From the cell containing the given text, extract its center point as (x, y) coordinate. 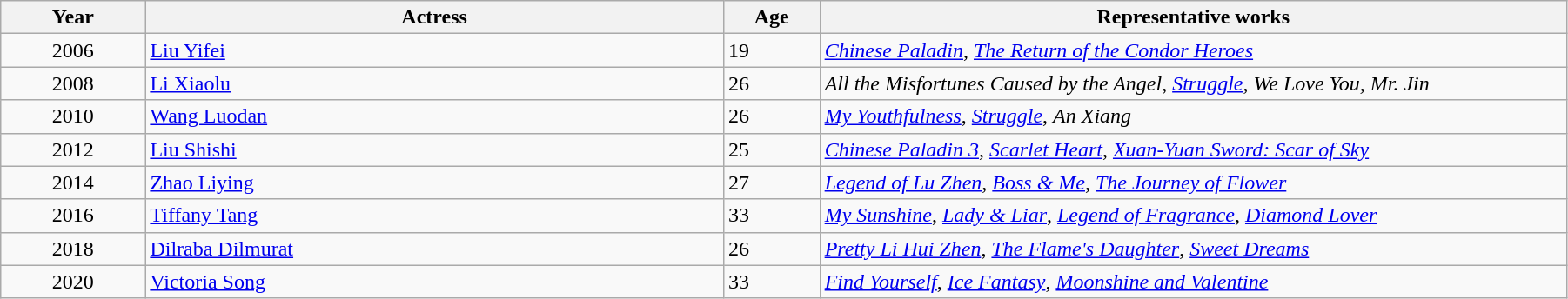
27 (771, 183)
25 (771, 149)
Dilraba Dilmurat (434, 249)
2018 (73, 249)
Liu Shishi (434, 149)
Victoria Song (434, 282)
Chinese Paladin, The Return of the Condor Heroes (1193, 50)
Representative works (1193, 17)
Age (771, 17)
Tiffany Tang (434, 216)
Liu Yifei (434, 50)
Legend of Lu Zhen, Boss & Me, The Journey of Flower (1193, 183)
Find Yourself, Ice Fantasy, Moonshine and Valentine (1193, 282)
My Sunshine, Lady & Liar, Legend of Fragrance, Diamond Lover (1193, 216)
2014 (73, 183)
2012 (73, 149)
2010 (73, 116)
19 (771, 50)
2006 (73, 50)
Wang Luodan (434, 116)
2008 (73, 83)
Pretty Li Hui Zhen, The Flame's Daughter, Sweet Dreams (1193, 249)
Actress (434, 17)
My Youthfulness, Struggle, An Xiang (1193, 116)
Year (73, 17)
Zhao Liying (434, 183)
2016 (73, 216)
2020 (73, 282)
Li Xiaolu (434, 83)
All the Misfortunes Caused by the Angel, Struggle, We Love You, Mr. Jin (1193, 83)
Chinese Paladin 3, Scarlet Heart, Xuan-Yuan Sword: Scar of Sky (1193, 149)
